Return the (x, y) coordinate for the center point of the cell that contains the specified text.  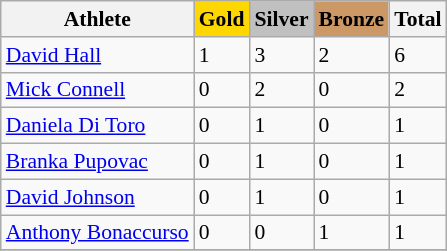
Branka Pupovac (98, 162)
Anthony Bonaccurso (98, 233)
David Hall (98, 55)
Bronze (352, 19)
Silver (281, 19)
Daniela Di Toro (98, 126)
Athlete (98, 19)
Total (418, 19)
3 (281, 55)
Gold (222, 19)
Mick Connell (98, 90)
David Johnson (98, 197)
6 (418, 55)
